Identify which cell holds the provided text, then report its [x, y] central coordinate. 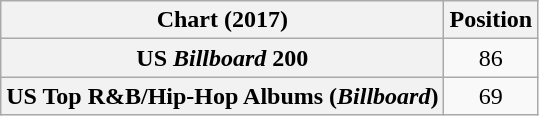
86 [491, 58]
US Top R&B/Hip-Hop Albums (Billboard) [222, 96]
US Billboard 200 [222, 58]
69 [491, 96]
Position [491, 20]
Chart (2017) [222, 20]
